Identify which cell holds the provided text, then report its (X, Y) central coordinate. 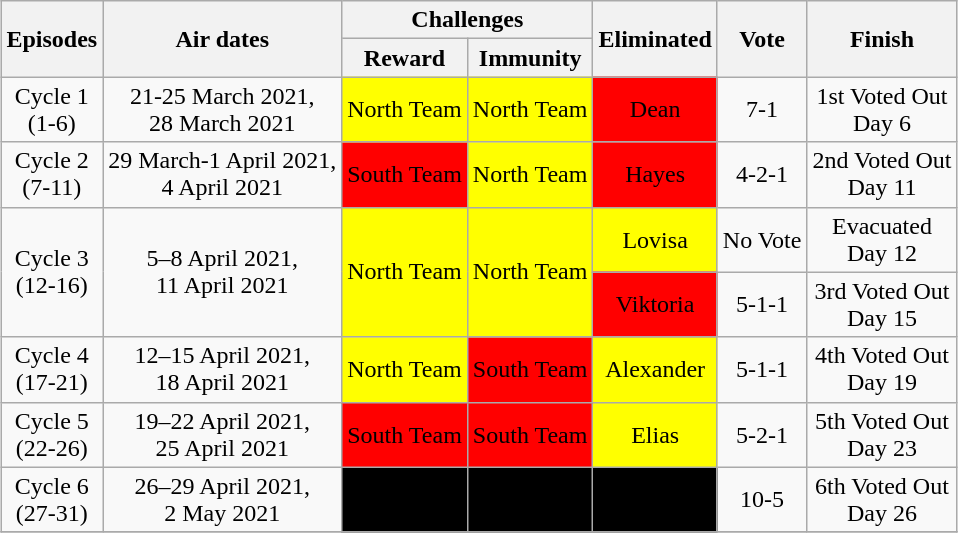
Episodes (52, 39)
21-25 March 2021,28 March 2021 (222, 110)
Vote (762, 39)
12–15 April 2021,18 April 2021 (222, 370)
2nd Voted OutDay 11 (882, 174)
William (530, 500)
Cycle 4(17-21) (52, 370)
7-1 (762, 110)
Immunity (530, 58)
Hayes (655, 174)
Alexander (655, 370)
3rd Voted OutDay 15 (882, 304)
6th Voted OutDay 26 (882, 500)
Challenges (468, 20)
10-5 (762, 500)
EvacuatedDay 12 (882, 240)
Ludvig (655, 500)
Cycle 5(22-26) (52, 434)
29 March-1 April 2021,4 April 2021 (222, 174)
No Vote (762, 240)
Johanna (405, 500)
Cycle 2(7-11) (52, 174)
Cycle 3(12-16) (52, 272)
1st Voted Out Day 6 (882, 110)
5th Voted OutDay 23 (882, 434)
Air dates (222, 39)
Cycle 6(27-31) (52, 500)
Viktoria (655, 304)
Elias (655, 434)
Lovisa (655, 240)
4th Voted OutDay 19 (882, 370)
Reward (405, 58)
5-2-1 (762, 434)
Dean (655, 110)
19–22 April 2021,25 April 2021 (222, 434)
4-2-1 (762, 174)
26–29 April 2021,2 May 2021 (222, 500)
Cycle 1(1-6) (52, 110)
Eliminated (655, 39)
5–8 April 2021,11 April 2021 (222, 272)
Finish (882, 39)
